Output the [X, Y] coordinate of the center of the cell containing the given text.  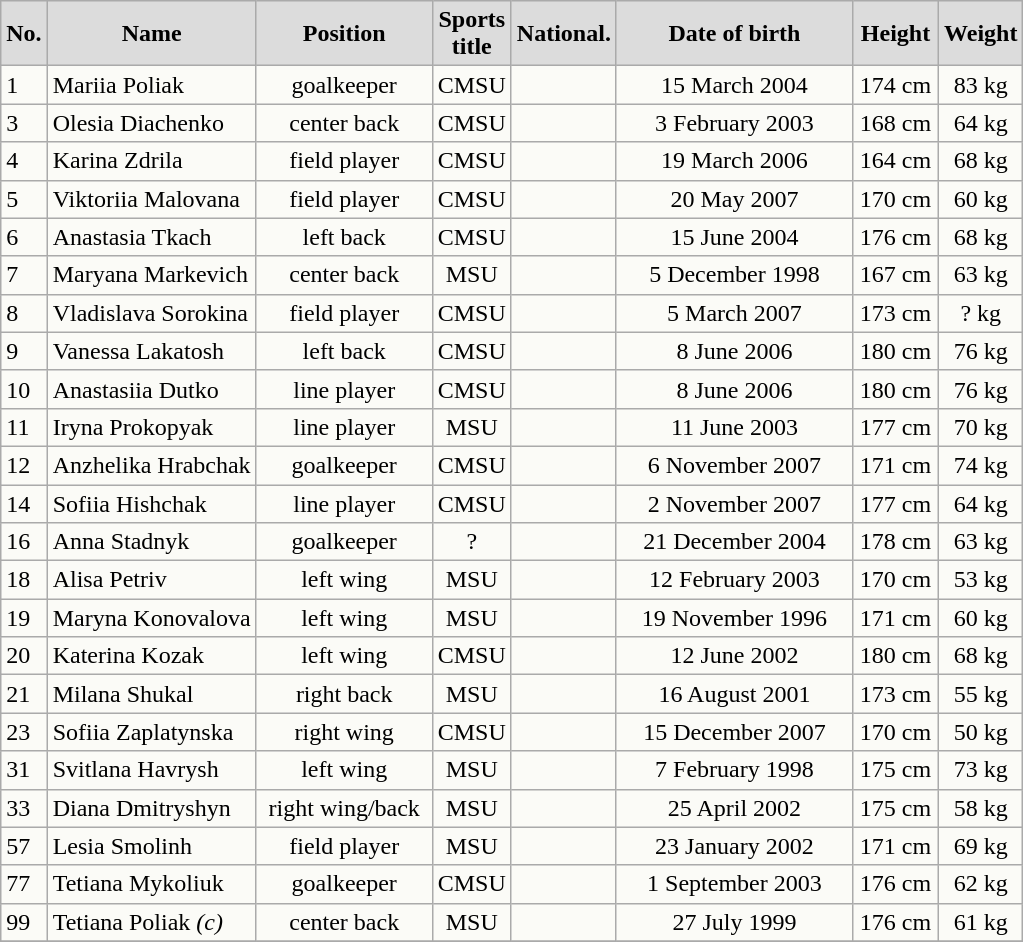
12 February 2003 [734, 580]
Maryna Konovalova [152, 618]
73 kg [981, 770]
Sofiia Zaplatynska [152, 732]
Weight [981, 34]
Katerina Kozak [152, 656]
15 June 2004 [734, 237]
Sports title [472, 34]
right wing [344, 732]
4 [24, 161]
Tetiana Poliak (c) [152, 922]
99 [24, 922]
6 November 2007 [734, 465]
Name [152, 34]
23 [24, 732]
70 kg [981, 427]
27 July 1999 [734, 922]
5 [24, 199]
61 kg [981, 922]
77 [24, 884]
Sofiia Hishchak [152, 503]
Svitlana Havrysh [152, 770]
No. [24, 34]
168 cm [895, 123]
20 May 2007 [734, 199]
5 March 2007 [734, 313]
Anna Stadnyk [152, 542]
3 [24, 123]
74 kg [981, 465]
33 [24, 808]
167 cm [895, 275]
25 April 2002 [734, 808]
Iryna Prokopyak [152, 427]
Date of birth [734, 34]
Position [344, 34]
83 kg [981, 85]
55 kg [981, 694]
Height [895, 34]
21 December 2004 [734, 542]
31 [24, 770]
16 August 2001 [734, 694]
? kg [981, 313]
6 [24, 237]
19 March 2006 [734, 161]
21 [24, 694]
Alisa Petriv [152, 580]
16 [24, 542]
69 kg [981, 846]
19 [24, 618]
2 November 2007 [734, 503]
12 [24, 465]
7 [24, 275]
57 [24, 846]
5 December 1998 [734, 275]
15 March 2004 [734, 85]
12 June 2002 [734, 656]
right wing/back [344, 808]
Vladislava Sorokina [152, 313]
Olesia Diachenko [152, 123]
right back [344, 694]
11 [24, 427]
164 cm [895, 161]
Anastasia Tkach [152, 237]
National. [564, 34]
3 February 2003 [734, 123]
50 kg [981, 732]
18 [24, 580]
178 cm [895, 542]
1 September 2003 [734, 884]
Vanessa Lakatosh [152, 351]
Tetiana Mykoliuk [152, 884]
62 kg [981, 884]
7 February 1998 [734, 770]
19 November 1996 [734, 618]
Mariia Poliak [152, 85]
9 [24, 351]
15 December 2007 [734, 732]
Karina Zdrila [152, 161]
1 [24, 85]
23 January 2002 [734, 846]
20 [24, 656]
11 June 2003 [734, 427]
Lesia Smolinh [152, 846]
8 [24, 313]
Anzhelika Hrabchak [152, 465]
53 kg [981, 580]
Maryana Markevich [152, 275]
Viktoriia Malovana [152, 199]
Diana Dmitryshyn [152, 808]
14 [24, 503]
Milana Shukal [152, 694]
Anastasiia Dutko [152, 389]
174 cm [895, 85]
10 [24, 389]
? [472, 542]
58 kg [981, 808]
